From the cell containing the given text, extract its center point as [X, Y] coordinate. 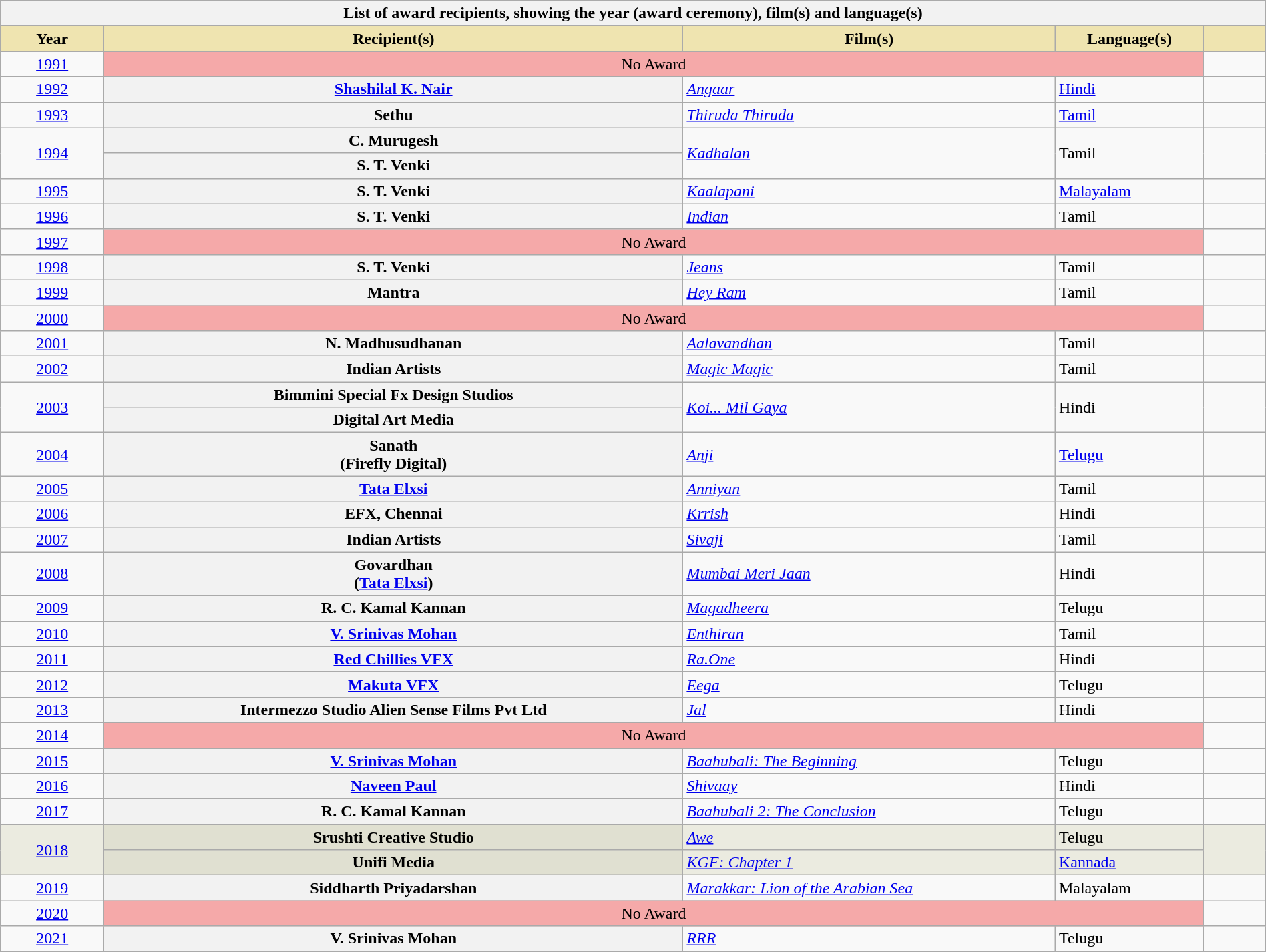
2018 [52, 850]
Naveen Paul [394, 786]
Krrish [869, 514]
Siddharth Priyadarshan [394, 888]
N. Madhusudhanan [394, 344]
Intermezzo Studio Alien Sense Films Pvt Ltd [394, 710]
Kaalapani [869, 191]
Ra.One [869, 659]
Thiruda Thiruda [869, 115]
Magic Magic [869, 369]
Digital Art Media [394, 420]
2004 [52, 454]
Film(s) [869, 39]
Unifi Media [394, 863]
EFX, Chennai [394, 514]
2002 [52, 369]
Jal [869, 710]
1992 [52, 89]
Angaar [869, 89]
Mantra [394, 292]
2011 [52, 659]
2000 [52, 318]
Indian [869, 216]
2015 [52, 760]
Shashilal K. Nair [394, 89]
2007 [52, 539]
Makuta VFX [394, 684]
RRR [869, 939]
1998 [52, 267]
Awe [869, 837]
1993 [52, 115]
Tata Elxsi [394, 489]
2001 [52, 344]
C. Murugesh [394, 140]
Srushti Creative Studio [394, 837]
2014 [52, 735]
2010 [52, 634]
Sivaji [869, 539]
2020 [52, 913]
2013 [52, 710]
Sanath(Firefly Digital) [394, 454]
2008 [52, 574]
Anji [869, 454]
2006 [52, 514]
Recipient(s) [394, 39]
1994 [52, 153]
1996 [52, 216]
2003 [52, 407]
2009 [52, 608]
2012 [52, 684]
Bimmini Special Fx Design Studios [394, 395]
1997 [52, 242]
KGF: Chapter 1 [869, 863]
2016 [52, 786]
Baahubali: The Beginning [869, 760]
Marakkar: Lion of the Arabian Sea [869, 888]
Kadhalan [869, 153]
Koi... Mil Gaya [869, 407]
Aalavandhan [869, 344]
Hey Ram [869, 292]
2021 [52, 939]
List of award recipients, showing the year (award ceremony), film(s) and language(s) [633, 13]
Kannada [1129, 863]
2019 [52, 888]
1999 [52, 292]
Anniyan [869, 489]
Shivaay [869, 786]
Baahubali 2: The Conclusion [869, 812]
Mumbai Meri Jaan [869, 574]
Magadheera [869, 608]
Eega [869, 684]
1991 [52, 64]
2005 [52, 489]
2017 [52, 812]
Enthiran [869, 634]
Language(s) [1129, 39]
1995 [52, 191]
Red Chillies VFX [394, 659]
Sethu [394, 115]
Jeans [869, 267]
Year [52, 39]
Govardhan(Tata Elxsi) [394, 574]
